Provide the (x, y) coordinate of the cell's center where the given text is located.  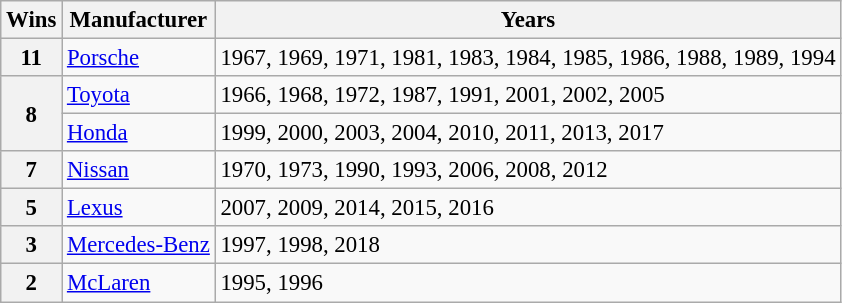
Manufacturer (139, 20)
1997, 1998, 2018 (528, 245)
1970, 1973, 1990, 1993, 2006, 2008, 2012 (528, 170)
Nissan (139, 170)
Lexus (139, 208)
8 (32, 114)
1967, 1969, 1971, 1981, 1983, 1984, 1985, 1986, 1988, 1989, 1994 (528, 58)
Wins (32, 20)
1966, 1968, 1972, 1987, 1991, 2001, 2002, 2005 (528, 95)
Porsche (139, 58)
Toyota (139, 95)
1999, 2000, 2003, 2004, 2010, 2011, 2013, 2017 (528, 133)
11 (32, 58)
McLaren (139, 283)
1995, 1996 (528, 283)
2 (32, 283)
7 (32, 170)
5 (32, 208)
Mercedes-Benz (139, 245)
2007, 2009, 2014, 2015, 2016 (528, 208)
Years (528, 20)
3 (32, 245)
Honda (139, 133)
